From the cell containing the given text, extract its center point as (x, y) coordinate. 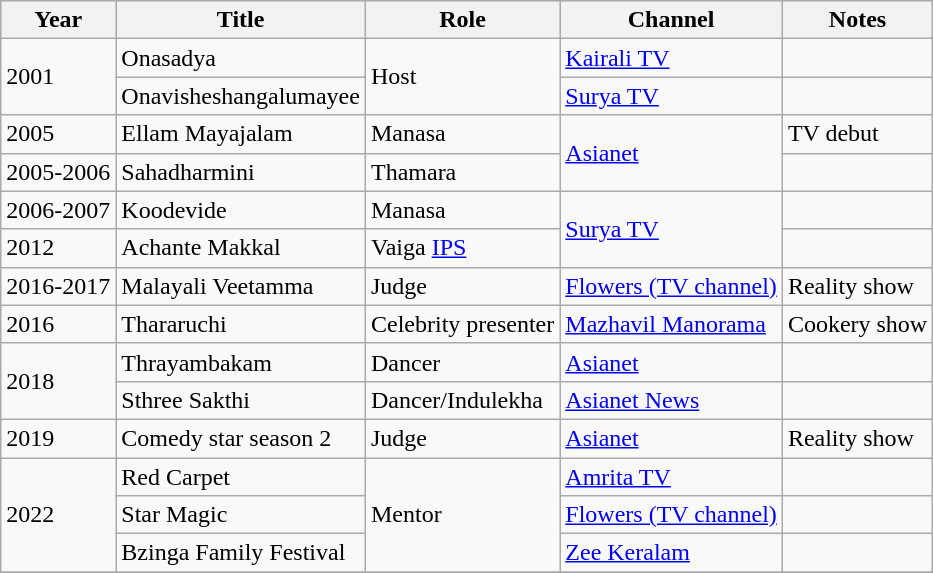
Role (462, 20)
Amrita TV (672, 477)
Koodevide (241, 210)
Onavisheshangalumayee (241, 96)
Comedy star season 2 (241, 438)
Vaiga IPS (462, 248)
Sthree Sakthi (241, 400)
Bzinga Family Festival (241, 553)
2019 (58, 438)
Dancer (462, 362)
Red Carpet (241, 477)
Onasadya (241, 58)
Cookery show (857, 324)
Channel (672, 20)
2005-2006 (58, 172)
2018 (58, 381)
Title (241, 20)
Dancer/Indulekha (462, 400)
Mazhavil Manorama (672, 324)
2016 (58, 324)
Thararuchi (241, 324)
Achante Makkal (241, 248)
Asianet News (672, 400)
Ellam Mayajalam (241, 134)
Zee Keralam (672, 553)
Host (462, 77)
2012 (58, 248)
Thamara (462, 172)
2016-2017 (58, 286)
2001 (58, 77)
2006-2007 (58, 210)
Celebrity presenter (462, 324)
Thrayambakam (241, 362)
Kairali TV (672, 58)
Sahadharmini (241, 172)
2005 (58, 134)
TV debut (857, 134)
2022 (58, 515)
Star Magic (241, 515)
Malayali Veetamma (241, 286)
Year (58, 20)
Mentor (462, 515)
Notes (857, 20)
